Detect which cell encompasses the target text, then output its (X, Y) center coordinate. 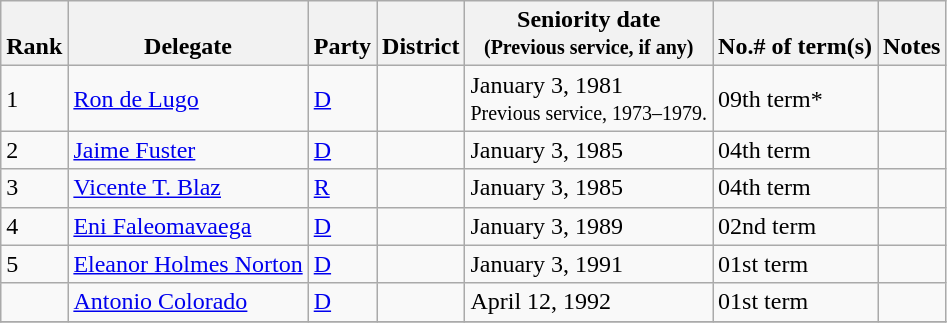
3 (34, 188)
January 3, 1991 (589, 264)
Eleanor Holmes Norton (188, 264)
1 (34, 98)
Delegate (188, 34)
District (421, 34)
Jaime Fuster (188, 150)
2 (34, 150)
Seniority date(Previous service, if any) (589, 34)
Party (342, 34)
April 12, 1992 (589, 302)
Vicente T. Blaz (188, 188)
January 3, 1989 (589, 226)
R (342, 188)
5 (34, 264)
4 (34, 226)
Antonio Colorado (188, 302)
Eni Faleomavaega (188, 226)
Ron de Lugo (188, 98)
09th term* (796, 98)
Notes (912, 34)
Rank (34, 34)
02nd term (796, 226)
January 3, 1981Previous service, 1973–1979. (589, 98)
No.# of term(s) (796, 34)
